From the cell containing the given text, extract its center point as [X, Y] coordinate. 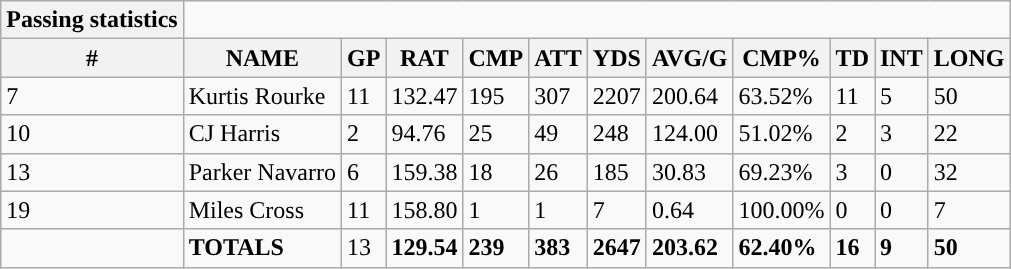
100.00% [782, 210]
9 [901, 248]
Kurtis Rourke [262, 96]
CMP% [782, 58]
22 [969, 134]
195 [496, 96]
5 [901, 96]
49 [558, 134]
124.00 [690, 134]
16 [852, 248]
0.64 [690, 210]
203.62 [690, 248]
CMP [496, 58]
159.38 [424, 172]
INT [901, 58]
158.80 [424, 210]
25 [496, 134]
NAME [262, 58]
2207 [616, 96]
30.83 [690, 172]
185 [616, 172]
6 [363, 172]
TOTALS [262, 248]
10 [92, 134]
129.54 [424, 248]
Passing statistics [92, 20]
RAT [424, 58]
62.40% [782, 248]
239 [496, 248]
69.23% [782, 172]
248 [616, 134]
63.52% [782, 96]
94.76 [424, 134]
YDS [616, 58]
132.47 [424, 96]
2647 [616, 248]
307 [558, 96]
383 [558, 248]
TD [852, 58]
51.02% [782, 134]
200.64 [690, 96]
Parker Navarro [262, 172]
AVG/G [690, 58]
ATT [558, 58]
# [92, 58]
CJ Harris [262, 134]
18 [496, 172]
LONG [969, 58]
19 [92, 210]
GP [363, 58]
26 [558, 172]
Miles Cross [262, 210]
32 [969, 172]
